From the cell containing the given text, extract its center point as (x, y) coordinate. 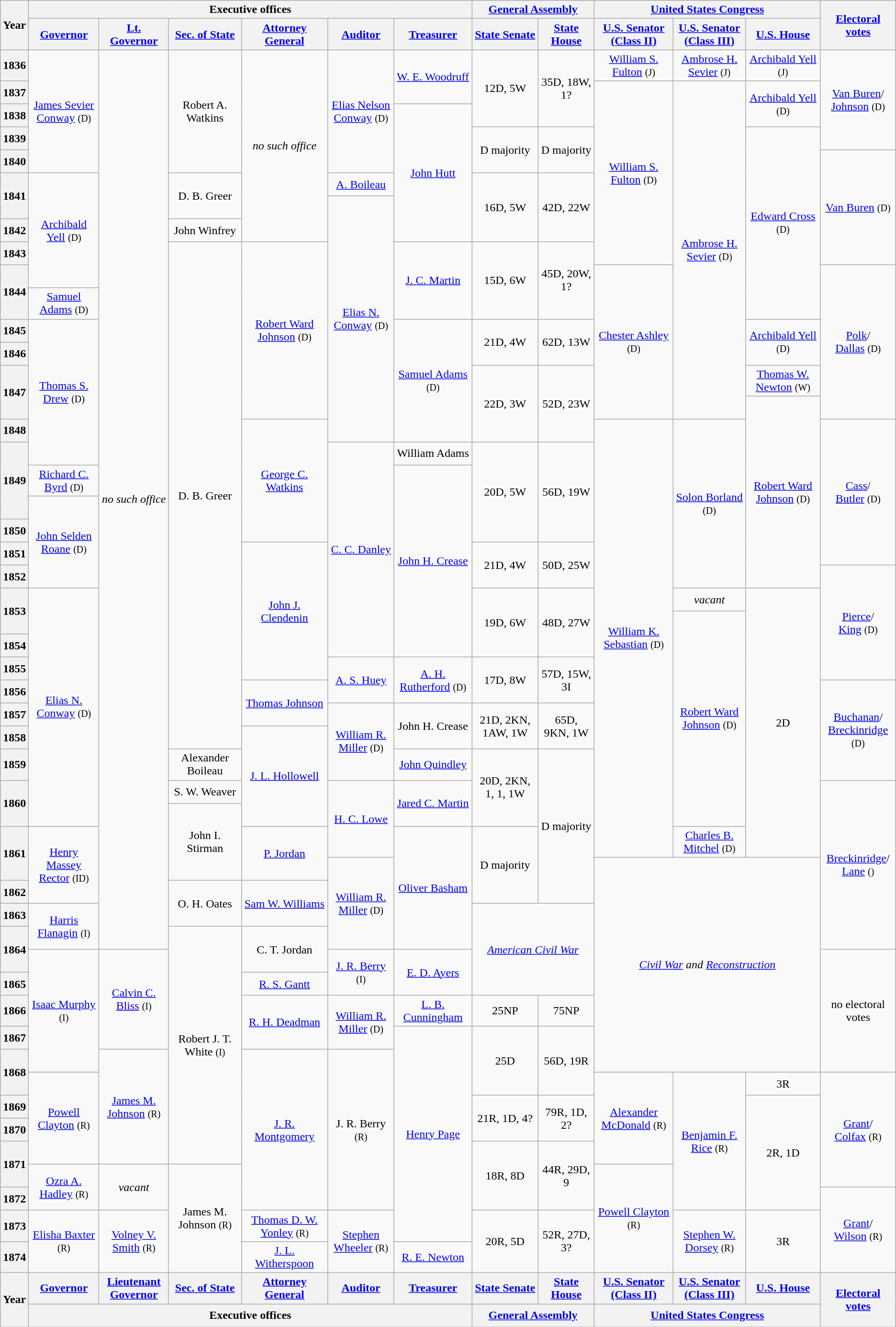
John Hutt (433, 173)
Oliver Basham (433, 888)
1844 (14, 292)
George C. Watkins (284, 481)
1854 (14, 646)
LieutenantGovernor (134, 1288)
1838 (14, 115)
21D, 2KN, 1AW, 1W (505, 726)
56D, 19W (567, 492)
William Adams (433, 454)
1861 (14, 853)
Alexander McDonald (R) (634, 1118)
J. C. Martin (433, 281)
R. H. Deadman (284, 1022)
12D, 5W (505, 88)
American Civil War (533, 949)
Richard C. Byrd (D) (64, 481)
Buchanan/Breckinridge (D) (858, 730)
Elisha Baxter (R) (64, 1241)
1843 (14, 253)
Pierce/King (D) (858, 623)
1858 (14, 737)
Stephen Wheeler (R) (361, 1241)
Thomas D. W. Yonley (R) (284, 1226)
20D, 5W (505, 492)
James SevierConway (D) (64, 111)
1867 (14, 1038)
52R, 27D, 3? (567, 1241)
1841 (14, 196)
Calvin C. Bliss (I) (134, 999)
P. Jordan (284, 853)
19D, 6W (505, 623)
79R, 1D, 2? (567, 1118)
44R, 29D, 9 (567, 1176)
R. S. Gantt (284, 984)
no electoral votes (858, 1010)
John I. Stirman (205, 842)
Grant/Wilson (R) (858, 1230)
1857 (14, 715)
Henry Page (433, 1134)
1855 (14, 669)
1870 (14, 1130)
56D, 19R (567, 1061)
1847 (14, 392)
John Winfrey (205, 230)
Archibald Yell (J) (783, 65)
S. W. Weaver (205, 792)
James M. Johnson (R) (205, 1218)
2D (783, 723)
1856 (14, 692)
1866 (14, 1010)
Van Buren/Johnson (D) (858, 100)
Edward Cross (D) (783, 223)
52D, 23W (567, 403)
W. E. Woodruff (433, 77)
1871 (14, 1164)
1868 (14, 1072)
1839 (14, 138)
1850 (14, 531)
17D, 8W (505, 680)
45D, 20W, 1? (567, 281)
1836 (14, 65)
Grant/Colfax (R) (858, 1130)
1873 (14, 1226)
18R, 8D (505, 1176)
J. R. Berry (I) (361, 972)
H. C. Lowe (361, 819)
65D, 9KN, 1W (567, 726)
John SeldenRoane (D) (64, 542)
Ambrose H. Sevier (J) (709, 65)
Thomas Johnson (284, 703)
Civil War and Reconstruction (707, 964)
R. E. Newton (433, 1257)
42D, 22W (567, 207)
1869 (14, 1107)
75NP (567, 1010)
John Quindley (433, 764)
Solon Borland (D) (709, 504)
William K. Sebastian (D) (634, 638)
1872 (14, 1199)
Elias NelsonConway (D) (361, 111)
Ambrose H. Sevier (D) (709, 250)
James M.Johnson (R) (134, 1107)
50D, 25W (567, 565)
1859 (14, 764)
Robert J. T. White (I) (205, 1045)
1864 (14, 949)
A. Boileau (361, 184)
J. L. Witherspoon (284, 1257)
Ozra A. Hadley (R) (64, 1187)
1845 (14, 330)
E. D. Ayers (433, 972)
J. R. Montgomery (284, 1130)
Volney V.Smith (R) (134, 1241)
62D, 13W (567, 342)
Alexander Boileau (205, 764)
1848 (14, 431)
1862 (14, 892)
22D, 3W (505, 403)
Jared C. Martin (433, 803)
Harris Flanagin (I) (64, 926)
15D, 6W (505, 281)
Lt. Governor (134, 34)
Stephen W. Dorsey (R) (709, 1241)
Chester Ashley (D) (634, 342)
2R, 1D (783, 1153)
Thomas S. Drew (D) (64, 392)
16D, 5W (505, 207)
1863 (14, 915)
John J. Clendenin (284, 611)
1874 (14, 1257)
Cass/Butler (D) (858, 492)
Isaac Murphy (I) (64, 1010)
20D, 2KN, 1, 1, 1W (505, 787)
1860 (14, 803)
Thomas W. Newton (W) (783, 380)
Robert A. Watkins (205, 111)
Charles B. Mitchel (D) (709, 842)
C. C. Danley (361, 550)
1865 (14, 984)
L. B. Cunningham (433, 1010)
57D, 15W, 3I (567, 680)
Van Buren (D) (858, 207)
William S. Fulton (J) (634, 65)
1840 (14, 161)
1846 (14, 353)
21R, 1D, 4? (505, 1118)
1849 (14, 481)
A. H. Rutherford (D) (433, 680)
J. L. Hollowell (284, 776)
A. S. Huey (361, 680)
48D, 27W (567, 623)
1852 (14, 577)
20R, 5D (505, 1241)
25D (505, 1061)
Sam W. Williams (284, 903)
William S. Fulton (D) (634, 173)
1853 (14, 611)
Polk/Dallas (D) (858, 342)
1851 (14, 554)
Breckinridge/Lane () (858, 865)
35D, 18W, 1? (567, 88)
Henry MasseyRector (ID) (64, 865)
C. T. Jordan (284, 949)
Benjamin F. Rice (R) (709, 1141)
1842 (14, 230)
25NP (505, 1010)
J. R. Berry (R) (361, 1130)
1837 (14, 92)
O. H. Oates (205, 903)
